Locate the cell with the specified text and output its [X, Y] center coordinate. 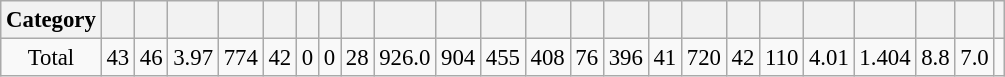
396 [626, 58]
Total [51, 58]
1.404 [885, 58]
41 [664, 58]
720 [704, 58]
408 [548, 58]
Category [51, 20]
455 [502, 58]
904 [458, 58]
8.8 [936, 58]
28 [356, 58]
110 [782, 58]
43 [118, 58]
3.97 [193, 58]
4.01 [829, 58]
926.0 [405, 58]
46 [152, 58]
7.0 [974, 58]
774 [240, 58]
76 [586, 58]
